From the cell containing the given text, extract its center point as (x, y) coordinate. 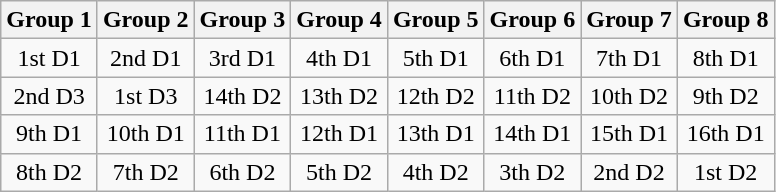
Group 4 (340, 20)
4th D2 (436, 172)
11th D1 (242, 134)
Group 5 (436, 20)
1st D3 (146, 96)
12th D1 (340, 134)
9th D2 (726, 96)
4th D1 (340, 58)
6th D1 (532, 58)
2nd D2 (630, 172)
5th D1 (436, 58)
14th D1 (532, 134)
3th D2 (532, 172)
7th D1 (630, 58)
7th D2 (146, 172)
8th D1 (726, 58)
1st D2 (726, 172)
5th D2 (340, 172)
13th D2 (340, 96)
11th D2 (532, 96)
Group 8 (726, 20)
10th D1 (146, 134)
6th D2 (242, 172)
Group 2 (146, 20)
13th D1 (436, 134)
1st D1 (50, 58)
10th D2 (630, 96)
15th D1 (630, 134)
16th D1 (726, 134)
Group 6 (532, 20)
Group 7 (630, 20)
12th D2 (436, 96)
Group 1 (50, 20)
14th D2 (242, 96)
2nd D1 (146, 58)
8th D2 (50, 172)
Group 3 (242, 20)
3rd D1 (242, 58)
9th D1 (50, 134)
2nd D3 (50, 96)
